Locate the cell with the specified text and output its [X, Y] center coordinate. 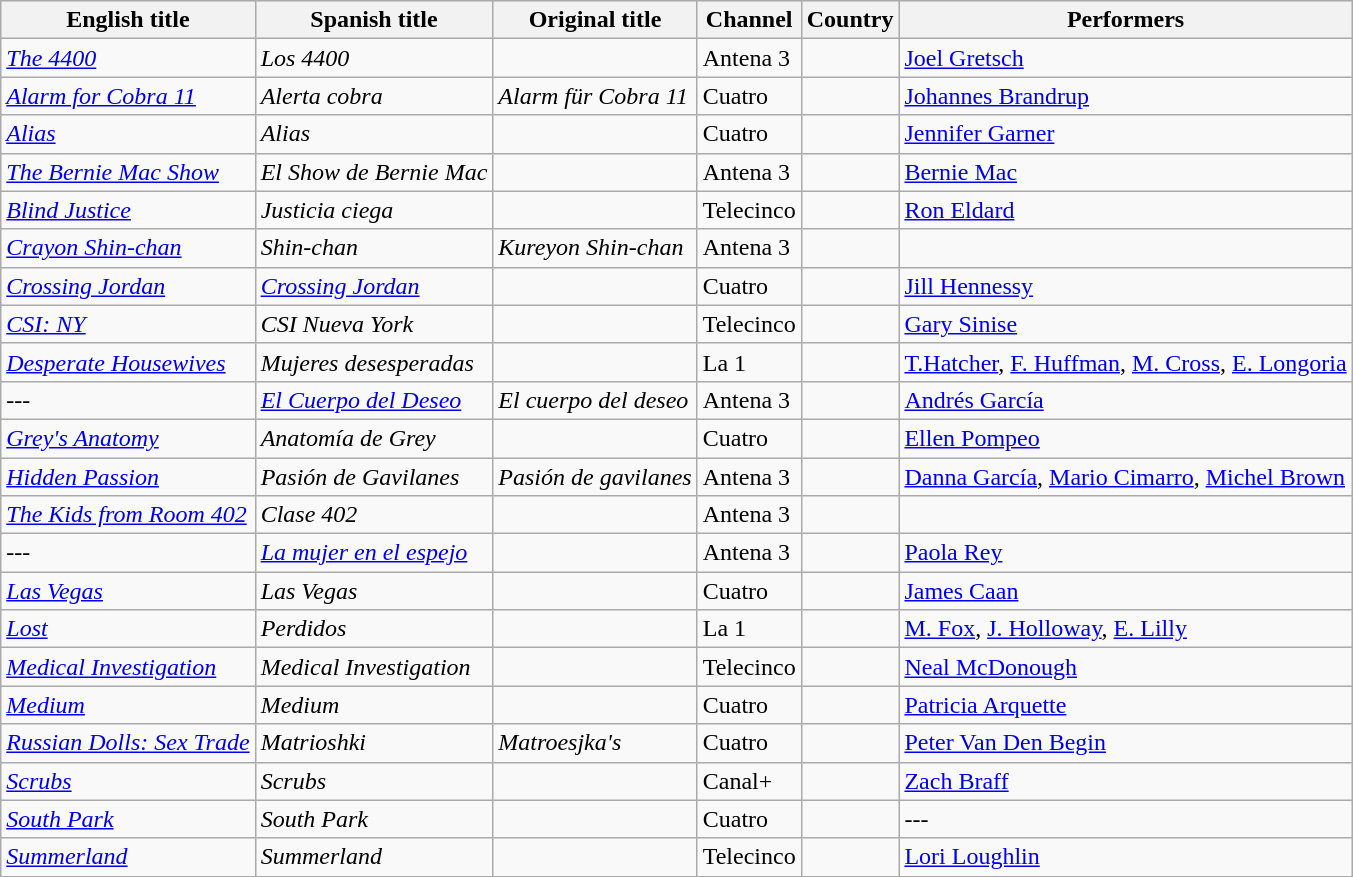
Anatomía de Grey [374, 438]
El cuerpo del deseo [595, 400]
Joel Gretsch [1126, 58]
Alarm für Cobra 11 [595, 96]
Los 4400 [374, 58]
Original title [595, 20]
Paola Rey [1126, 553]
The Kids from Room 402 [128, 515]
M. Fox, J. Holloway, E. Lilly [1126, 629]
Gary Sinise [1126, 324]
James Caan [1126, 591]
Neal McDonough [1126, 667]
Mujeres desesperadas [374, 362]
T.Hatcher, F. Huffman, M. Cross, E. Longoria [1126, 362]
Alerta cobra [374, 96]
Performers [1126, 20]
Peter Van Den Begin [1126, 743]
Bernie Mac [1126, 172]
Shin-chan [374, 248]
El Cuerpo del Deseo [374, 400]
Matroesjka's [595, 743]
Blind Justice [128, 210]
Matrioshki [374, 743]
Russian Dolls: Sex Trade [128, 743]
CSI Nueva York [374, 324]
Desperate Housewives [128, 362]
Channel [749, 20]
Hidden Passion [128, 477]
La mujer en el espejo [374, 553]
Jennifer Garner [1126, 134]
Perdidos [374, 629]
Justicia ciega [374, 210]
Spanish title [374, 20]
Country [850, 20]
Pasión de gavilanes [595, 477]
Crayon Shin-chan [128, 248]
Kureyon Shin-chan [595, 248]
Alarm for Cobra 11 [128, 96]
Ron Eldard [1126, 210]
Jill Hennessy [1126, 286]
Zach Braff [1126, 781]
CSI: NY [128, 324]
Johannes Brandrup [1126, 96]
Lori Loughlin [1126, 857]
English title [128, 20]
Pasión de Gavilanes [374, 477]
El Show de Bernie Mac [374, 172]
Grey's Anatomy [128, 438]
Lost [128, 629]
Andrés García [1126, 400]
Patricia Arquette [1126, 705]
Canal+ [749, 781]
Danna García, Mario Cimarro, Michel Brown [1126, 477]
The Bernie Mac Show [128, 172]
Ellen Pompeo [1126, 438]
The 4400 [128, 58]
Clase 402 [374, 515]
